Determine the (x, y) coordinate at the center of the cell enclosing the given text.  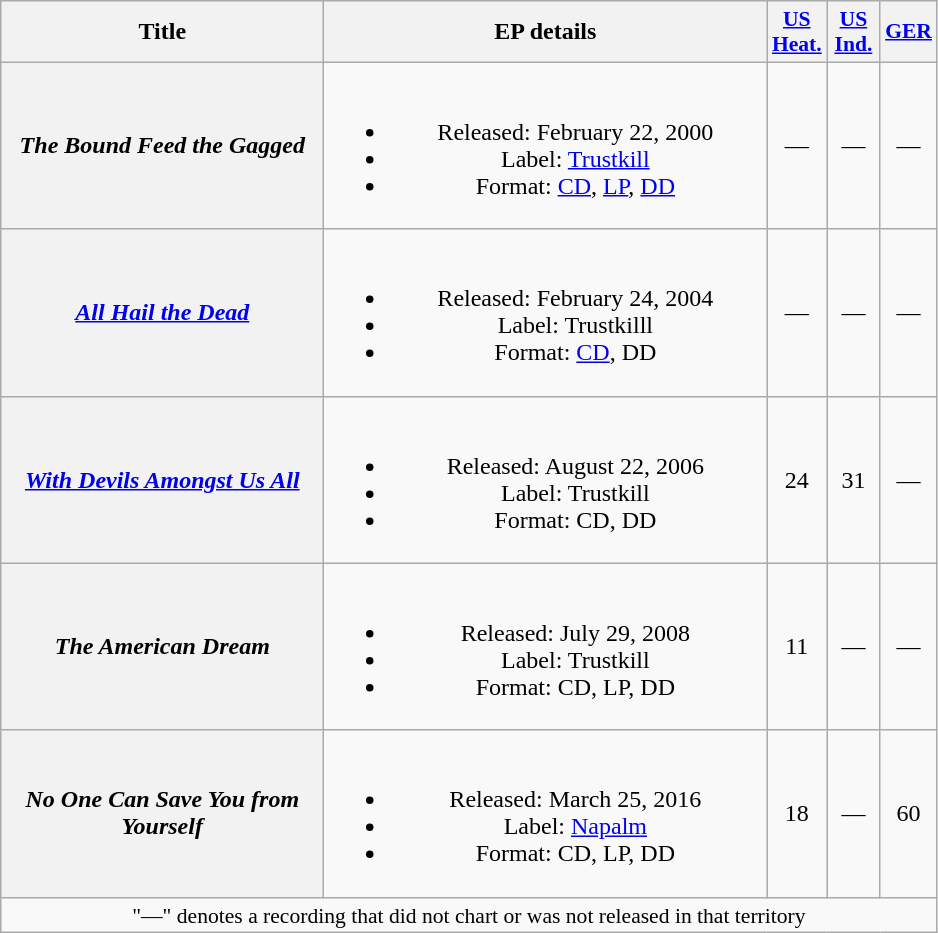
31 (854, 480)
Released: February 22, 2000Label: TrustkillFormat: CD, LP, DD (546, 146)
Released: March 25, 2016Label: NapalmFormat: CD, LP, DD (546, 814)
11 (797, 646)
The Bound Feed the Gagged (162, 146)
EP details (546, 32)
USInd. (854, 32)
24 (797, 480)
All Hail the Dead (162, 312)
Released: August 22, 2006Label: TrustkillFormat: CD, DD (546, 480)
GER (908, 32)
"—" denotes a recording that did not chart or was not released in that territory (469, 915)
Title (162, 32)
USHeat. (797, 32)
No One Can Save You from Yourself (162, 814)
With Devils Amongst Us All (162, 480)
The American Dream (162, 646)
Released: February 24, 2004Label: TrustkilllFormat: CD, DD (546, 312)
60 (908, 814)
Released: July 29, 2008Label: TrustkillFormat: CD, LP, DD (546, 646)
18 (797, 814)
